Find where the given text appears and provide that cell's center as [x, y] coordinate. 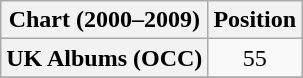
Position [255, 20]
Chart (2000–2009) [104, 20]
55 [255, 58]
UK Albums (OCC) [104, 58]
